For the text-containing cell, return its midpoint in (X, Y) coordinate format. 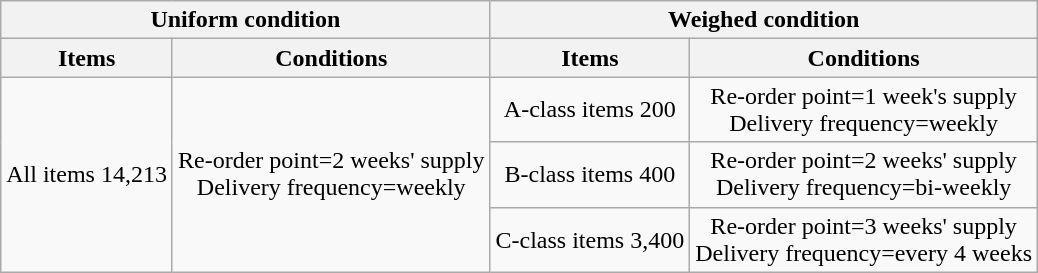
C-class items 3,400 (590, 240)
Weighed condition (764, 20)
Uniform condition (246, 20)
Re-order point=2 weeks' supplyDelivery frequency=bi-weekly (864, 174)
Re-order point=2 weeks' supplyDelivery frequency=weekly (331, 174)
B-class items 400 (590, 174)
Re-order point=3 weeks' supplyDelivery frequency=every 4 weeks (864, 240)
Re-order point=1 week's supplyDelivery frequency=weekly (864, 110)
All items 14,213 (87, 174)
A-class items 200 (590, 110)
